Determine the (X, Y) coordinate at the center of the cell enclosing the given text.  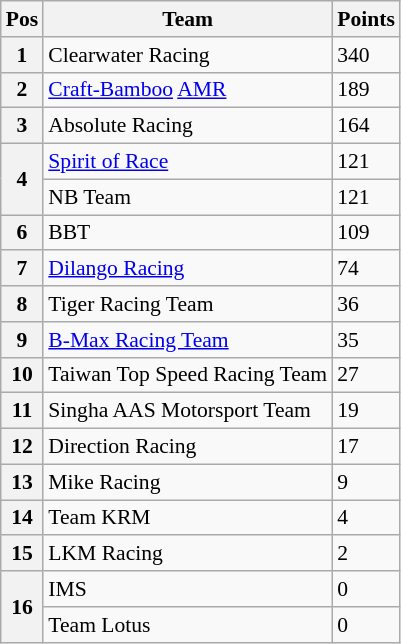
Team Lotus (188, 625)
27 (366, 375)
Taiwan Top Speed Racing Team (188, 375)
Craft-Bamboo AMR (188, 90)
16 (22, 606)
10 (22, 375)
14 (22, 518)
8 (22, 304)
Points (366, 19)
36 (366, 304)
Dilango Racing (188, 269)
13 (22, 482)
Direction Racing (188, 447)
B-Max Racing Team (188, 340)
NB Team (188, 197)
19 (366, 411)
Clearwater Racing (188, 55)
164 (366, 126)
Absolute Racing (188, 126)
Team KRM (188, 518)
189 (366, 90)
109 (366, 233)
3 (22, 126)
Mike Racing (188, 482)
BBT (188, 233)
Team (188, 19)
12 (22, 447)
1 (22, 55)
17 (366, 447)
Tiger Racing Team (188, 304)
7 (22, 269)
Spirit of Race (188, 162)
LKM Racing (188, 554)
340 (366, 55)
6 (22, 233)
11 (22, 411)
Pos (22, 19)
35 (366, 340)
Singha AAS Motorsport Team (188, 411)
15 (22, 554)
74 (366, 269)
IMS (188, 589)
